From the cell containing the given text, extract its center point as (X, Y) coordinate. 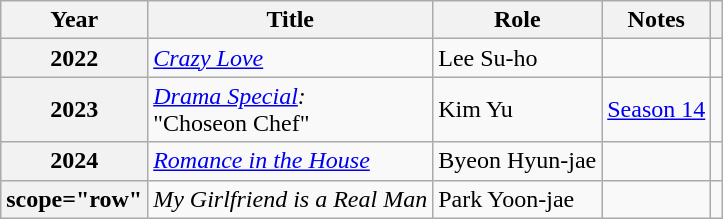
Park Yoon-jae (518, 199)
Kim Yu (518, 110)
Year (74, 20)
Role (518, 20)
2023 (74, 110)
Byeon Hyun-jae (518, 161)
scope="row" (74, 199)
My Girlfriend is a Real Man (290, 199)
2024 (74, 161)
Crazy Love (290, 58)
Title (290, 20)
2022 (74, 58)
Lee Su-ho (518, 58)
Notes (656, 20)
Romance in the House (290, 161)
Season 14 (656, 110)
Drama Special:"Choseon Chef" (290, 110)
